Locate the cell with the specified text and output its [X, Y] center coordinate. 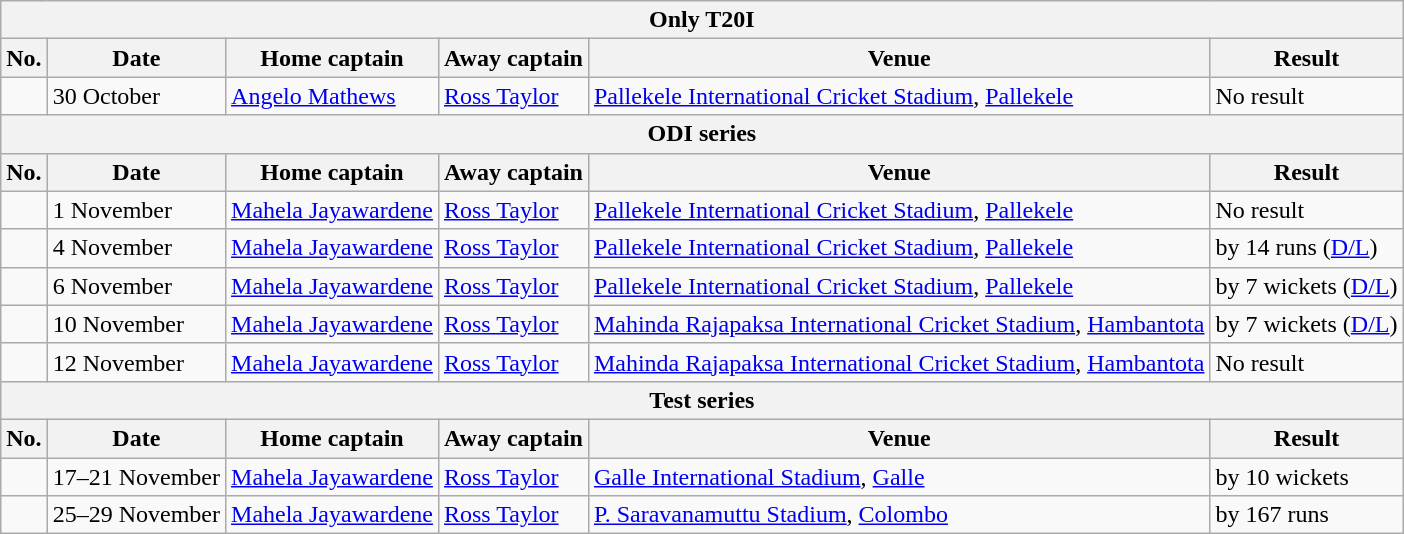
Only T20I [702, 20]
1 November [136, 210]
30 October [136, 96]
Test series [702, 400]
4 November [136, 248]
by 10 wickets [1306, 477]
by 167 runs [1306, 515]
12 November [136, 362]
Angelo Mathews [332, 96]
25–29 November [136, 515]
6 November [136, 286]
Galle International Stadium, Galle [899, 477]
ODI series [702, 134]
P. Saravanamuttu Stadium, Colombo [899, 515]
10 November [136, 324]
by 14 runs (D/L) [1306, 248]
17–21 November [136, 477]
